Find where the given text appears and provide that cell's center as [x, y] coordinate. 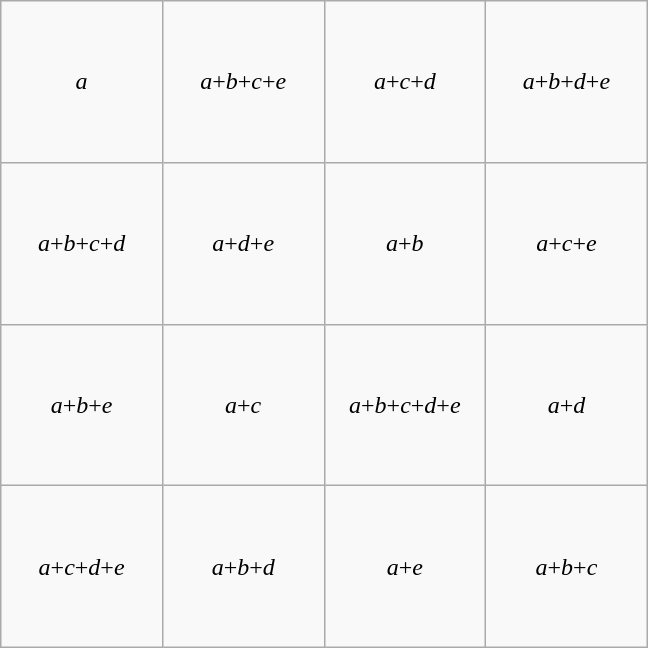
a+d+e [243, 243]
a+d [567, 405]
a+b+d [243, 567]
a+c [243, 405]
a+e [405, 567]
a+c+d+e [82, 567]
a+b+d+e [567, 82]
a+c+e [567, 243]
a+b+c+d [82, 243]
a+b [405, 243]
a+b+c [567, 567]
a+c+d [405, 82]
a+b+e [82, 405]
a [82, 82]
a+b+c+e [243, 82]
a+b+c+d+e [405, 405]
